Pinpoint the cell where the given text exists, returning its [X, Y] midpoint coordinate. 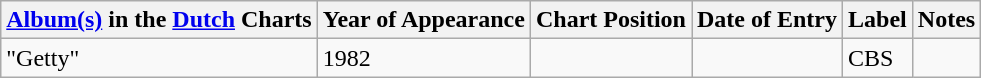
CBS [878, 58]
Album(s) in the Dutch Charts [159, 20]
Label [878, 20]
Chart Position [610, 20]
Year of Appearance [424, 20]
Notes [946, 20]
1982 [424, 58]
Date of Entry [768, 20]
"Getty" [159, 58]
